Find where the given text appears and provide that cell's center as (X, Y) coordinate. 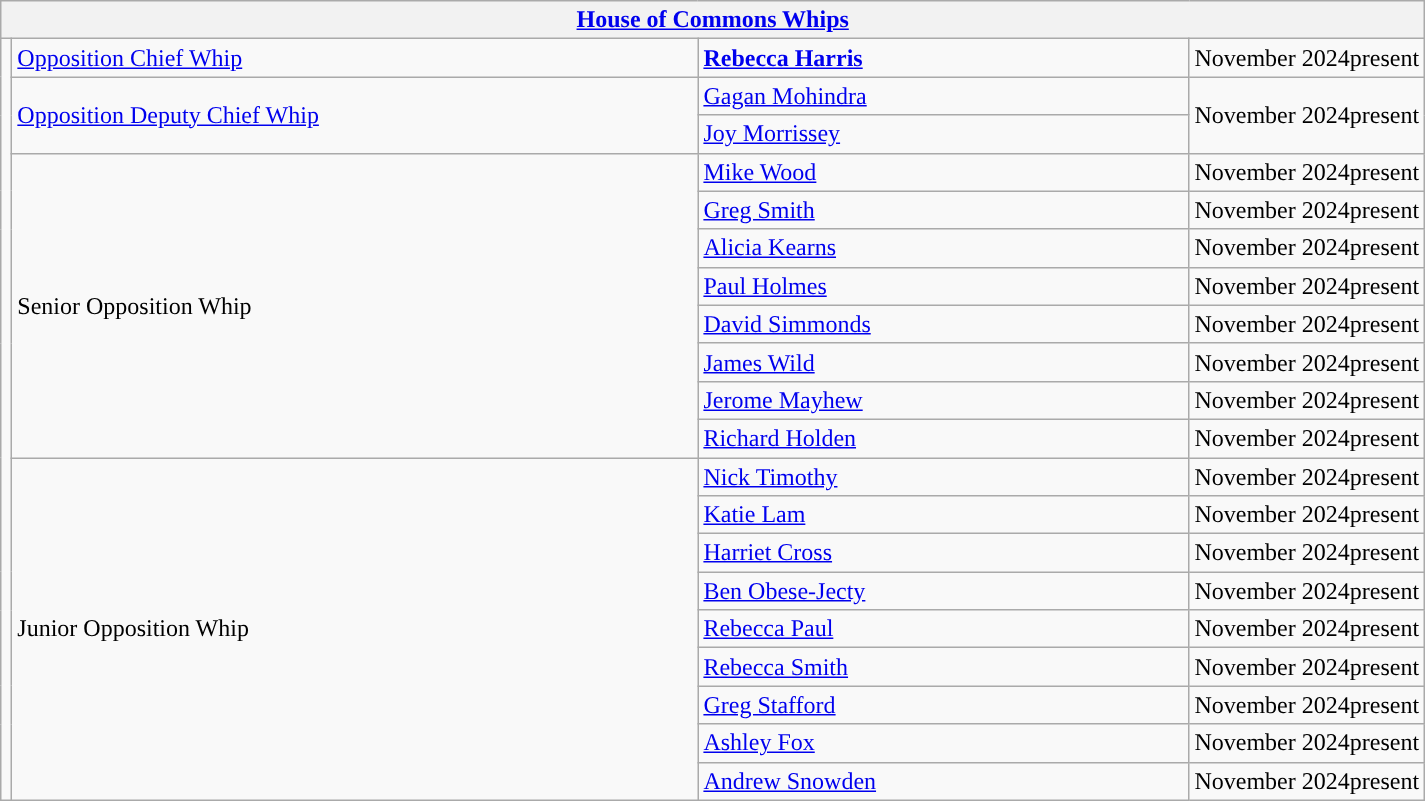
Gagan Mohindra (944, 96)
Junior Opposition Whip (355, 630)
Rebecca Smith (944, 667)
Jerome Mayhew (944, 400)
Andrew Snowden (944, 781)
Rebecca Paul (944, 629)
Joy Morrissey (944, 134)
Mike Wood (944, 172)
Rebecca Harris (944, 58)
Paul Holmes (944, 286)
Alicia Kearns (944, 248)
Greg Smith (944, 210)
Katie Lam (944, 515)
House of Commons Whips (713, 20)
Opposition Deputy Chief Whip (355, 115)
Ashley Fox (944, 743)
Richard Holden (944, 438)
Nick Timothy (944, 477)
Greg Stafford (944, 705)
Ben Obese-Jecty (944, 591)
Harriet Cross (944, 553)
Senior Opposition Whip (355, 305)
Opposition Chief Whip (355, 58)
James Wild (944, 362)
David Simmonds (944, 324)
